Locate the cell with the specified text and output its (x, y) center coordinate. 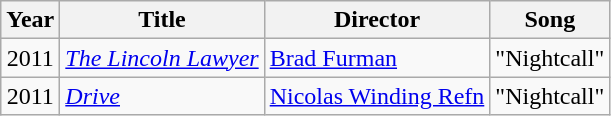
Brad Furman (377, 58)
Drive (162, 96)
Director (377, 20)
Year (30, 20)
The Lincoln Lawyer (162, 58)
Nicolas Winding Refn (377, 96)
Song (550, 20)
Title (162, 20)
